From the cell containing the given text, extract its center point as (x, y) coordinate. 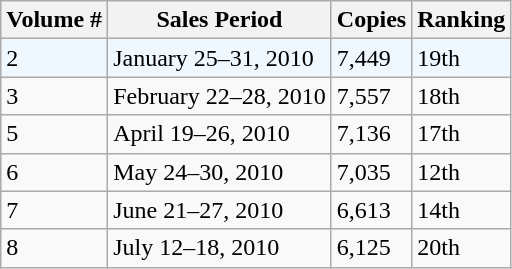
7,035 (371, 172)
February 22–28, 2010 (220, 96)
14th (462, 210)
20th (462, 248)
June 21–27, 2010 (220, 210)
8 (54, 248)
7,557 (371, 96)
6,125 (371, 248)
April 19–26, 2010 (220, 134)
7,449 (371, 58)
May 24–30, 2010 (220, 172)
5 (54, 134)
Sales Period (220, 20)
January 25–31, 2010 (220, 58)
Ranking (462, 20)
12th (462, 172)
17th (462, 134)
7,136 (371, 134)
6,613 (371, 210)
July 12–18, 2010 (220, 248)
6 (54, 172)
19th (462, 58)
Volume # (54, 20)
7 (54, 210)
3 (54, 96)
18th (462, 96)
2 (54, 58)
Copies (371, 20)
